Detect which cell encompasses the target text, then output its [x, y] center coordinate. 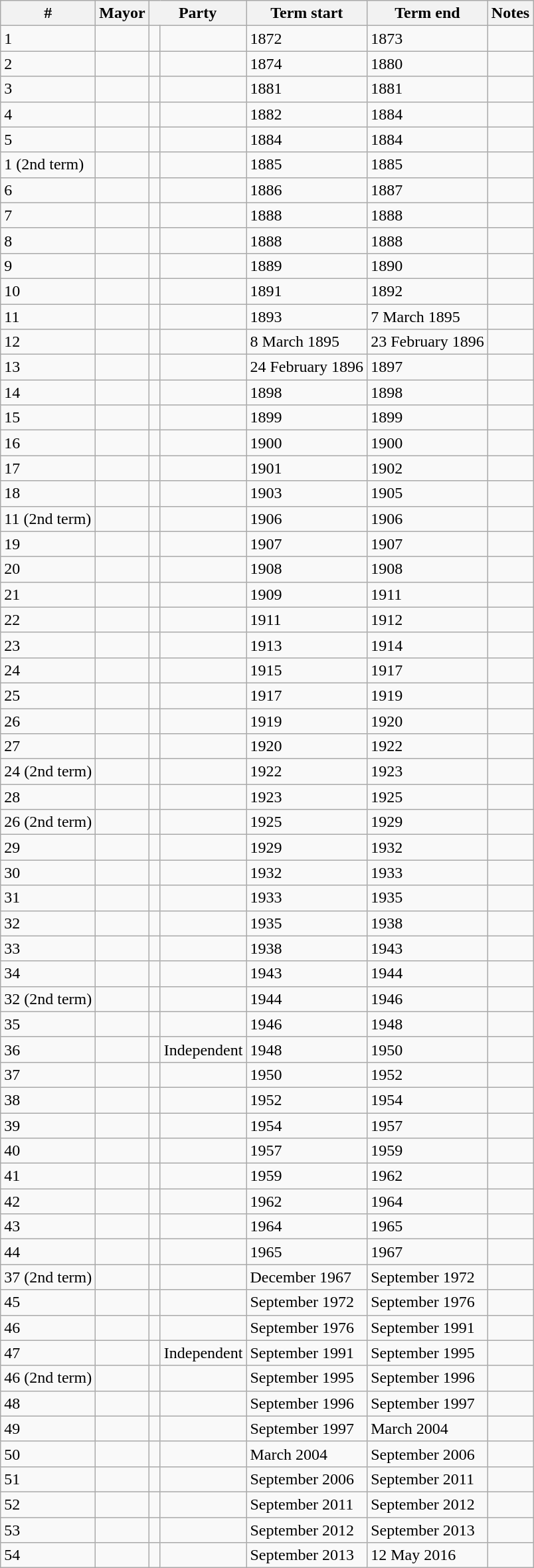
50 [48, 1454]
8 March 1895 [307, 342]
1897 [428, 367]
1913 [307, 645]
Notes [510, 13]
17 [48, 468]
1 [48, 39]
35 [48, 1024]
1912 [428, 620]
33 [48, 948]
30 [48, 873]
12 [48, 342]
Party [198, 13]
1890 [428, 266]
41 [48, 1176]
12 May 2016 [428, 1555]
December 1967 [307, 1277]
28 [48, 797]
1903 [307, 493]
6 [48, 190]
2 [48, 64]
31 [48, 898]
# [48, 13]
34 [48, 974]
1873 [428, 39]
48 [48, 1403]
10 [48, 291]
44 [48, 1252]
32 [48, 923]
3 [48, 89]
1891 [307, 291]
32 (2nd term) [48, 999]
21 [48, 594]
47 [48, 1353]
4 [48, 114]
38 [48, 1100]
23 [48, 645]
42 [48, 1201]
5 [48, 139]
14 [48, 392]
1909 [307, 594]
1893 [307, 317]
1892 [428, 291]
54 [48, 1555]
8 [48, 240]
43 [48, 1227]
1915 [307, 670]
Mayor [122, 13]
37 (2nd term) [48, 1277]
20 [48, 569]
11 (2nd term) [48, 519]
26 (2nd term) [48, 822]
1886 [307, 190]
19 [48, 544]
1889 [307, 266]
29 [48, 847]
11 [48, 317]
37 [48, 1075]
16 [48, 443]
1874 [307, 64]
46 [48, 1328]
7 March 1895 [428, 317]
24 [48, 670]
18 [48, 493]
49 [48, 1429]
25 [48, 695]
Term end [428, 13]
1901 [307, 468]
1887 [428, 190]
24 February 1896 [307, 367]
1872 [307, 39]
52 [48, 1504]
36 [48, 1049]
1967 [428, 1252]
39 [48, 1126]
26 [48, 721]
1902 [428, 468]
27 [48, 746]
9 [48, 266]
1882 [307, 114]
24 (2nd term) [48, 772]
1880 [428, 64]
22 [48, 620]
53 [48, 1529]
1 (2nd term) [48, 165]
13 [48, 367]
40 [48, 1151]
Term start [307, 13]
7 [48, 215]
45 [48, 1302]
15 [48, 418]
1914 [428, 645]
1905 [428, 493]
51 [48, 1479]
23 February 1896 [428, 342]
46 (2nd term) [48, 1378]
